Detect which cell encompasses the target text, then output its [x, y] center coordinate. 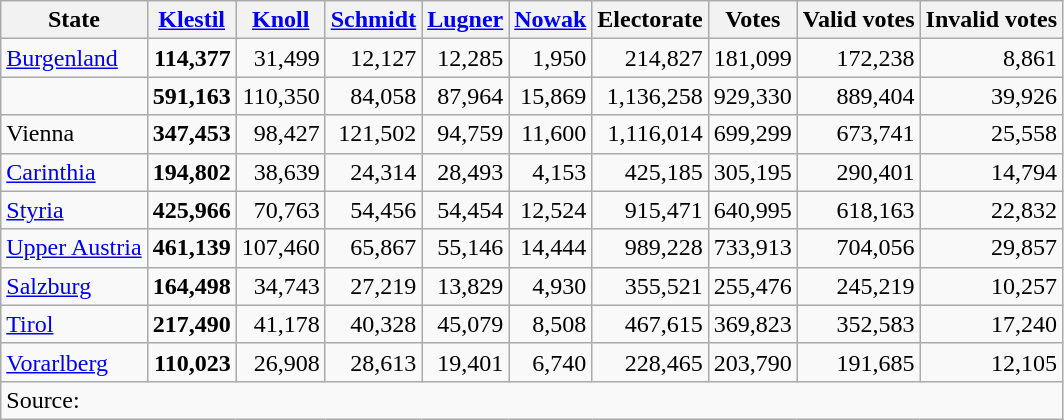
110,350 [280, 96]
65,867 [373, 248]
45,079 [466, 324]
Upper Austria [74, 248]
114,377 [192, 58]
14,444 [550, 248]
26,908 [280, 362]
Styria [74, 210]
15,869 [550, 96]
Nowak [550, 20]
39,926 [991, 96]
255,476 [752, 286]
40,328 [373, 324]
Votes [752, 20]
84,058 [373, 96]
305,195 [752, 172]
38,639 [280, 172]
98,427 [280, 134]
591,163 [192, 96]
14,794 [991, 172]
24,314 [373, 172]
19,401 [466, 362]
355,521 [650, 286]
1,136,258 [650, 96]
733,913 [752, 248]
121,502 [373, 134]
Source: [532, 400]
191,685 [858, 362]
13,829 [466, 286]
618,163 [858, 210]
203,790 [752, 362]
Tirol [74, 324]
Schmidt [373, 20]
110,023 [192, 362]
11,600 [550, 134]
12,524 [550, 210]
22,832 [991, 210]
245,219 [858, 286]
164,498 [192, 286]
425,966 [192, 210]
10,257 [991, 286]
27,219 [373, 286]
28,613 [373, 362]
673,741 [858, 134]
172,238 [858, 58]
217,490 [192, 324]
181,099 [752, 58]
Klestil [192, 20]
Lugner [466, 20]
467,615 [650, 324]
94,759 [466, 134]
1,950 [550, 58]
640,995 [752, 210]
Vorarlberg [74, 362]
290,401 [858, 172]
70,763 [280, 210]
228,465 [650, 362]
41,178 [280, 324]
8,861 [991, 58]
28,493 [466, 172]
107,460 [280, 248]
214,827 [650, 58]
25,558 [991, 134]
State [74, 20]
54,456 [373, 210]
Invalid votes [991, 20]
369,823 [752, 324]
12,127 [373, 58]
194,802 [192, 172]
889,404 [858, 96]
4,930 [550, 286]
8,508 [550, 324]
915,471 [650, 210]
29,857 [991, 248]
Vienna [74, 134]
352,583 [858, 324]
704,056 [858, 248]
4,153 [550, 172]
12,105 [991, 362]
699,299 [752, 134]
17,240 [991, 324]
1,116,014 [650, 134]
6,740 [550, 362]
Salzburg [74, 286]
Electorate [650, 20]
54,454 [466, 210]
87,964 [466, 96]
Burgenland [74, 58]
929,330 [752, 96]
34,743 [280, 286]
Knoll [280, 20]
347,453 [192, 134]
425,185 [650, 172]
Valid votes [858, 20]
Carinthia [74, 172]
31,499 [280, 58]
989,228 [650, 248]
12,285 [466, 58]
461,139 [192, 248]
55,146 [466, 248]
